Scan for the cell matching the given text and deliver its (X, Y) coordinate at center. 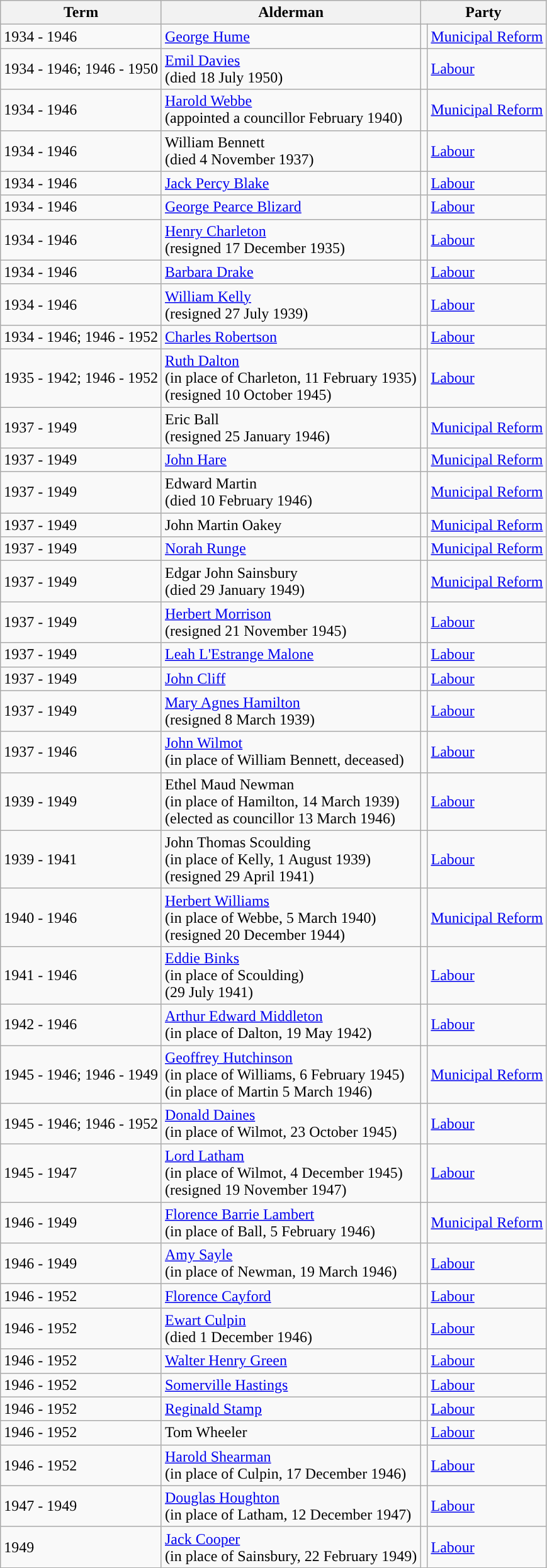
Donald Daines(in place of Wilmot, 23 October 1945) (291, 1124)
1941 - 1946 (81, 975)
Jack Percy Blake (291, 183)
Arthur Edward Middleton(in place of Dalton, 19 May 1942) (291, 1025)
Florence Cayford (291, 1296)
Lord Latham(in place of Wilmot, 4 December 1945)(resigned 19 November 1947) (291, 1173)
Ruth Dalton(in place of Charleton, 11 February 1935)(resigned 10 October 1945) (291, 378)
Jack Cooper(in place of Sainsbury, 22 February 1949) (291, 1547)
Term (81, 13)
Reginald Stamp (291, 1409)
Somerville Hastings (291, 1385)
John Martin Oakey (291, 525)
Geoffrey Hutchinson(in place of Williams, 6 February 1945)(in place of Martin 5 March 1946) (291, 1074)
1945 - 1946; 1946 - 1952 (81, 1124)
John Thomas Scoulding(in place of Kelly, 1 August 1939)(resigned 29 April 1941) (291, 859)
1934 - 1946; 1946 - 1952 (81, 337)
Edgar John Sainsbury(died 29 January 1949) (291, 582)
George Hume (291, 37)
Eric Ball(resigned 25 January 1946) (291, 427)
Harold Shearman(in place of Culpin, 17 December 1946) (291, 1465)
1947 - 1949 (81, 1506)
Herbert Morrison(resigned 21 November 1945) (291, 622)
1934 - 1946; 1946 - 1950 (81, 69)
Alderman (291, 13)
1939 - 1949 (81, 801)
1939 - 1941 (81, 859)
Ewart Culpin(died 1 December 1946) (291, 1328)
1942 - 1946 (81, 1025)
Harold Webbe (appointed a councillor February 1940) (291, 110)
Mary Agnes Hamilton(resigned 8 March 1939) (291, 711)
Henry Charleton(resigned 17 December 1935) (291, 239)
Eddie Binks(in place of Scoulding)(29 July 1941) (291, 975)
Leah L'Estrange Malone (291, 655)
Ethel Maud Newman(in place of Hamilton, 14 March 1939)(elected as councillor 13 March 1946) (291, 801)
1937 - 1946 (81, 752)
1935 - 1942; 1946 - 1952 (81, 378)
George Pearce Blizard (291, 207)
John Hare (291, 460)
Barbara Drake (291, 272)
Herbert Williams(in place of Webbe, 5 March 1940)(resigned 20 December 1944) (291, 917)
John Cliff (291, 679)
1945 - 1946; 1946 - 1949 (81, 1074)
Walter Henry Green (291, 1361)
Party (483, 13)
Edward Martin(died 10 February 1946) (291, 492)
1940 - 1946 (81, 917)
1945 - 1947 (81, 1173)
Amy Sayle(in place of Newman, 19 March 1946) (291, 1264)
Florence Barrie Lambert(in place of Ball, 5 February 1946) (291, 1222)
Charles Robertson (291, 337)
1949 (81, 1547)
Douglas Houghton(in place of Latham, 12 December 1947) (291, 1506)
William Kelly(resigned 27 July 1939) (291, 305)
William Bennett(died 4 November 1937) (291, 151)
Norah Runge (291, 549)
Tom Wheeler (291, 1433)
John Wilmot(in place of William Bennett, deceased) (291, 752)
Emil Davies(died 18 July 1950) (291, 69)
